Return (x, y) of the center of cell containing provided text 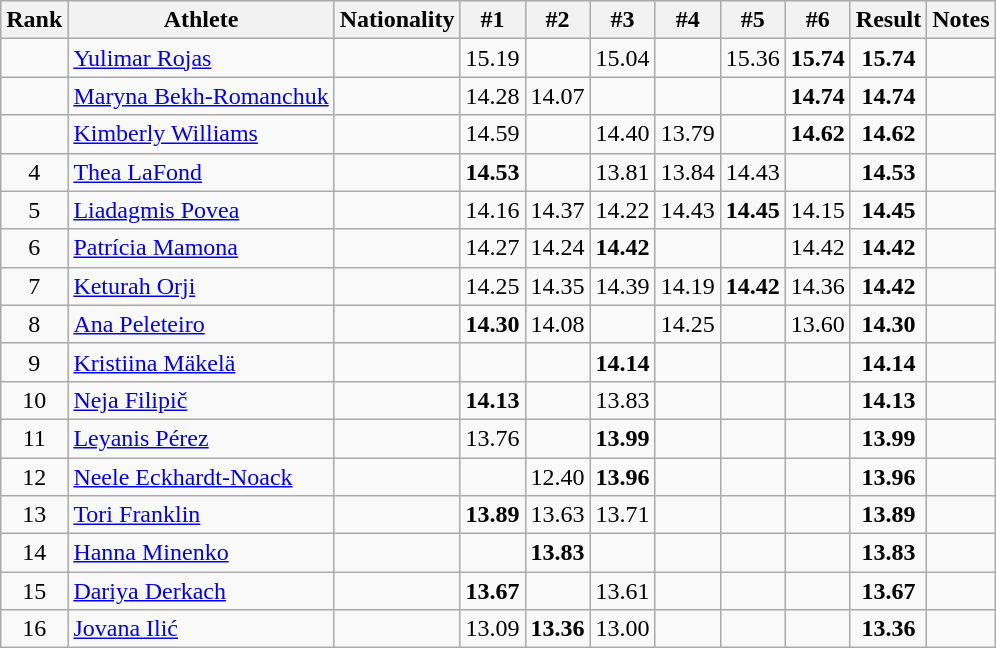
#3 (622, 20)
14.24 (558, 248)
11 (34, 438)
14.59 (492, 134)
#2 (558, 20)
Maryna Bekh-Romanchuk (201, 96)
14.08 (558, 324)
Leyanis Pérez (201, 438)
Thea LaFond (201, 172)
Hanna Minenko (201, 553)
13.61 (622, 591)
13.71 (622, 515)
Ana Peleteiro (201, 324)
#6 (818, 20)
Neele Eckhardt-Noack (201, 477)
#4 (688, 20)
Neja Filipič (201, 400)
14.28 (492, 96)
15.19 (492, 58)
Kimberly Williams (201, 134)
12.40 (558, 477)
15 (34, 591)
14.07 (558, 96)
13.09 (492, 629)
14.37 (558, 210)
8 (34, 324)
10 (34, 400)
13.00 (622, 629)
Notes (961, 20)
7 (34, 286)
14.40 (622, 134)
14.39 (622, 286)
Keturah Orji (201, 286)
14.15 (818, 210)
#5 (752, 20)
Result (888, 20)
15.36 (752, 58)
#1 (492, 20)
13.76 (492, 438)
14.35 (558, 286)
14.36 (818, 286)
14.19 (688, 286)
13.84 (688, 172)
Dariya Derkach (201, 591)
Tori Franklin (201, 515)
13.79 (688, 134)
Jovana Ilić (201, 629)
14.22 (622, 210)
14.16 (492, 210)
13 (34, 515)
5 (34, 210)
13.60 (818, 324)
Nationality (397, 20)
13.63 (558, 515)
12 (34, 477)
Rank (34, 20)
14 (34, 553)
14.27 (492, 248)
16 (34, 629)
13.81 (622, 172)
Kristiina Mäkelä (201, 362)
9 (34, 362)
Yulimar Rojas (201, 58)
4 (34, 172)
15.04 (622, 58)
Liadagmis Povea (201, 210)
Patrícia Mamona (201, 248)
6 (34, 248)
Athlete (201, 20)
